Locate the cell with the specified text and output its (X, Y) center coordinate. 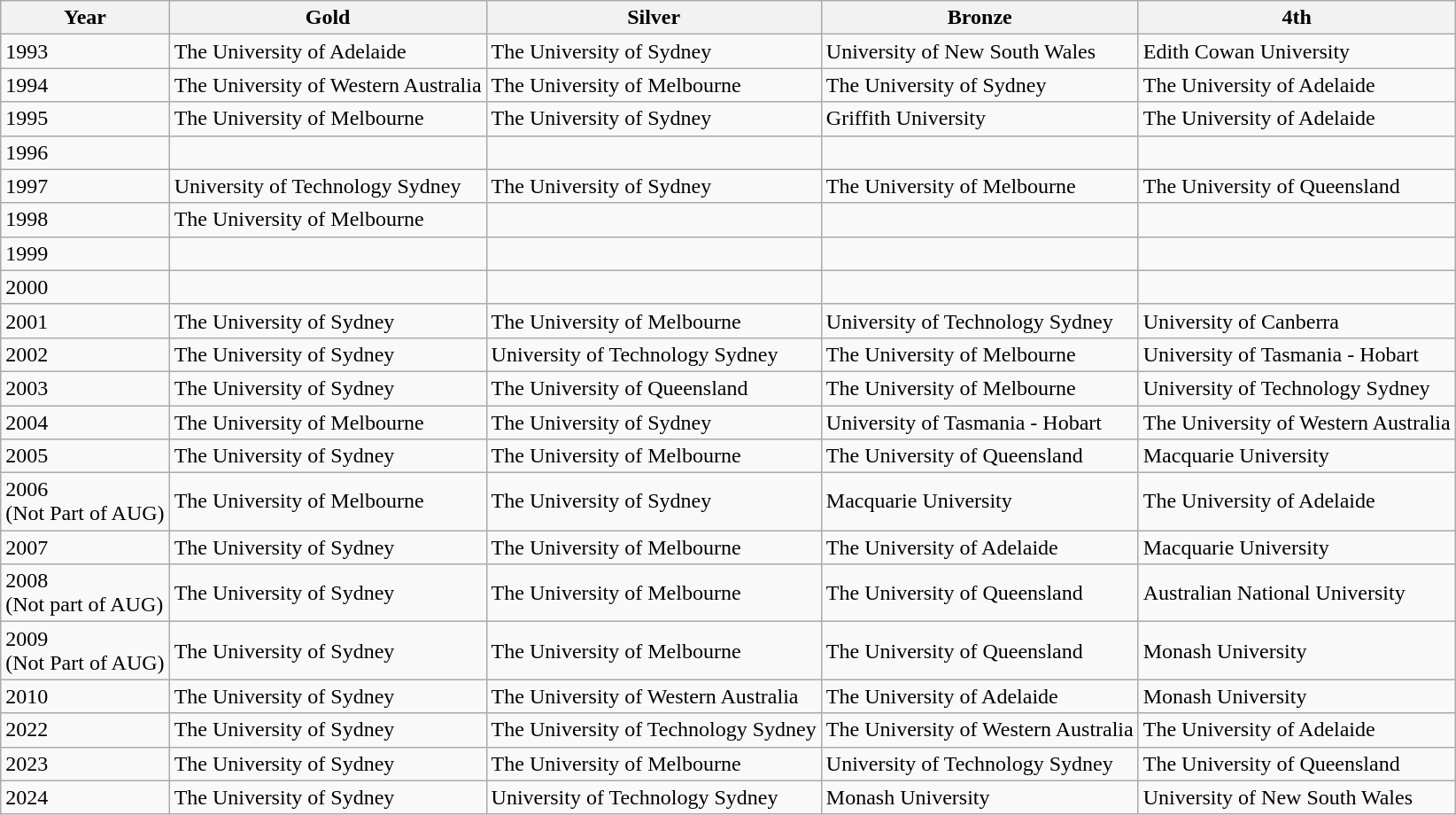
2003 (85, 388)
2002 (85, 354)
Griffith University (980, 119)
1998 (85, 220)
1999 (85, 253)
2006(Not Part of AUG) (85, 501)
2000 (85, 287)
2004 (85, 423)
University of Canberra (1297, 321)
Bronze (980, 18)
2024 (85, 797)
1997 (85, 186)
Australian National University (1297, 594)
Silver (654, 18)
2023 (85, 764)
1993 (85, 51)
1994 (85, 85)
Gold (328, 18)
2009(Not Part of AUG) (85, 650)
1996 (85, 152)
Edith Cowan University (1297, 51)
1995 (85, 119)
4th (1297, 18)
2001 (85, 321)
2010 (85, 696)
2008 (Not part of AUG) (85, 594)
The University of Technology Sydney (654, 730)
Year (85, 18)
2005 (85, 456)
2007 (85, 547)
2022 (85, 730)
